Detect which cell encompasses the target text, then output its (X, Y) center coordinate. 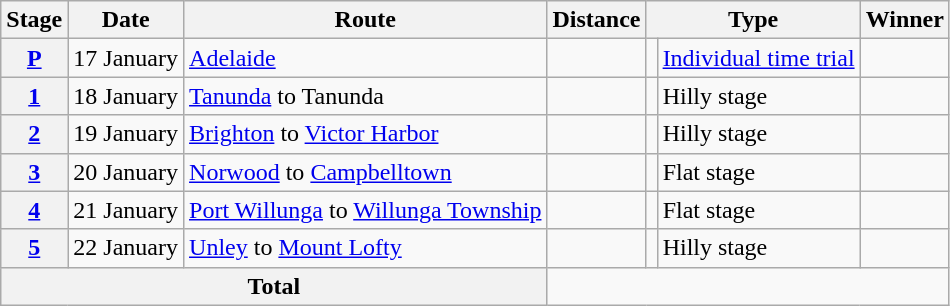
Winner (904, 20)
2 (34, 134)
Date (126, 20)
22 January (126, 248)
Total (274, 286)
Stage (34, 20)
Type (753, 20)
Adelaide (366, 58)
1 (34, 96)
Tanunda to Tanunda (366, 96)
3 (34, 172)
Route (366, 20)
Distance (596, 20)
5 (34, 248)
4 (34, 210)
19 January (126, 134)
Port Willunga to Willunga Township (366, 210)
Individual time trial (758, 58)
Unley to Mount Lofty (366, 248)
Norwood to Campbelltown (366, 172)
P (34, 58)
21 January (126, 210)
18 January (126, 96)
Brighton to Victor Harbor (366, 134)
20 January (126, 172)
17 January (126, 58)
